Extract the (X, Y) coordinate from the center of the cell holding the provided text.  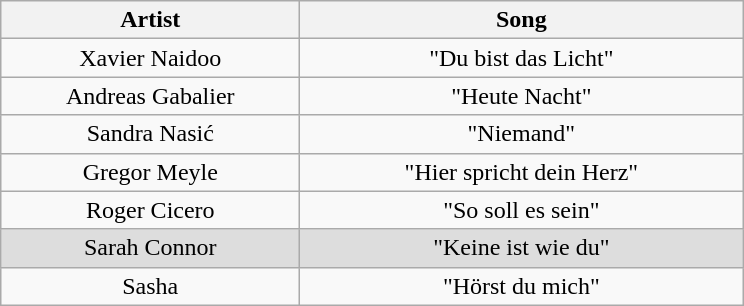
"Niemand" (522, 134)
"Keine ist wie du" (522, 248)
Sasha (150, 286)
Xavier Naidoo (150, 58)
Andreas Gabalier (150, 96)
"Du bist das Licht" (522, 58)
Sarah Connor (150, 248)
"Hörst du mich" (522, 286)
Sandra Nasić (150, 134)
"Hier spricht dein Herz" (522, 172)
"So soll es sein" (522, 210)
Artist (150, 20)
Song (522, 20)
Gregor Meyle (150, 172)
Roger Cicero (150, 210)
"Heute Nacht" (522, 96)
